Pinpoint the cell where the given text exists, returning its [x, y] midpoint coordinate. 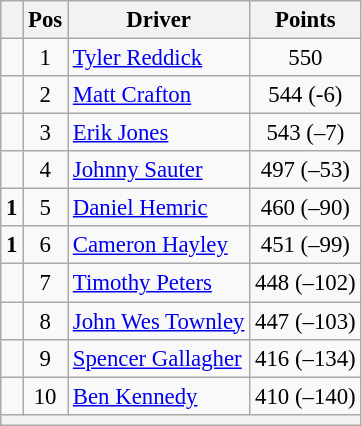
447 (–103) [306, 321]
550 [306, 58]
497 (–53) [306, 170]
Erik Jones [159, 133]
Timothy Peters [159, 283]
4 [46, 170]
John Wes Townley [159, 321]
Points [306, 20]
Cameron Hayley [159, 245]
5 [46, 208]
8 [46, 321]
9 [46, 358]
Driver [159, 20]
Pos [46, 20]
2 [46, 95]
6 [46, 245]
7 [46, 283]
Spencer Gallagher [159, 358]
Daniel Hemric [159, 208]
Johnny Sauter [159, 170]
448 (–102) [306, 283]
544 (-6) [306, 95]
3 [46, 133]
Ben Kennedy [159, 396]
451 (–99) [306, 245]
Tyler Reddick [159, 58]
460 (–90) [306, 208]
410 (–140) [306, 396]
10 [46, 396]
416 (–134) [306, 358]
Matt Crafton [159, 95]
543 (–7) [306, 133]
